Pinpoint the cell where the given text exists, returning its (x, y) midpoint coordinate. 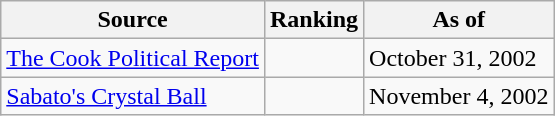
The Cook Political Report (133, 58)
November 4, 2002 (459, 96)
Source (133, 20)
Ranking (314, 20)
As of (459, 20)
October 31, 2002 (459, 58)
Sabato's Crystal Ball (133, 96)
